Find where the given text appears and provide that cell's center as [X, Y] coordinate. 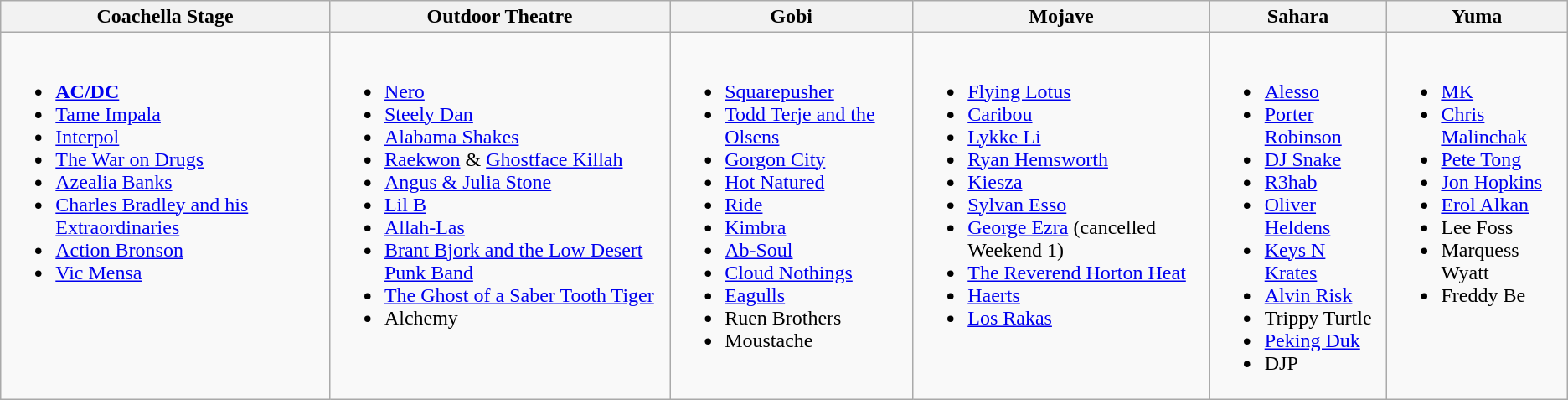
AC/DCTame ImpalaInterpolThe War on DrugsAzealia BanksCharles Bradley and his ExtraordinariesAction BronsonVic Mensa [166, 216]
Outdoor Theatre [499, 17]
AlessoPorter RobinsonDJ SnakeR3habOliver HeldensKeys N KratesAlvin RiskTrippy TurtlePeking DukDJP [1298, 216]
MKChris MalinchakPete TongJon HopkinsErol AlkanLee FossMarquess WyattFreddy Be [1477, 216]
Mojave [1061, 17]
Flying LotusCaribouLykke LiRyan HemsworthKieszaSylvan EssoGeorge Ezra (cancelled Weekend 1)The Reverend Horton HeatHaertsLos Rakas [1061, 216]
Yuma [1477, 17]
Gobi [792, 17]
SquarepusherTodd Terje and the OlsensGorgon CityHot NaturedRideKimbraAb-SoulCloud NothingsEagullsRuen BrothersMoustache [792, 216]
Sahara [1298, 17]
Coachella Stage [166, 17]
